Find where the given text appears and provide that cell's center as (x, y) coordinate. 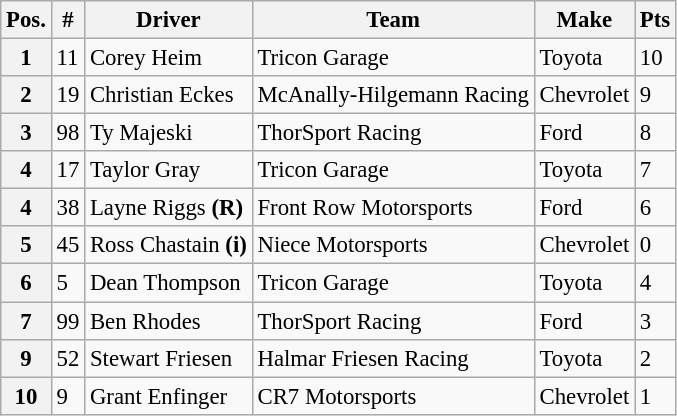
98 (68, 133)
0 (656, 245)
8 (656, 133)
CR7 Motorsports (393, 396)
Pos. (26, 20)
17 (68, 170)
Niece Motorsports (393, 245)
38 (68, 208)
Pts (656, 20)
Make (584, 20)
Layne Riggs (R) (169, 208)
Corey Heim (169, 58)
Dean Thompson (169, 283)
Driver (169, 20)
52 (68, 358)
Christian Eckes (169, 95)
Stewart Friesen (169, 358)
19 (68, 95)
Ben Rhodes (169, 321)
Ross Chastain (i) (169, 245)
45 (68, 245)
# (68, 20)
Taylor Gray (169, 170)
11 (68, 58)
99 (68, 321)
Halmar Friesen Racing (393, 358)
Grant Enfinger (169, 396)
Team (393, 20)
Ty Majeski (169, 133)
Front Row Motorsports (393, 208)
McAnally-Hilgemann Racing (393, 95)
